Determine the (x, y) coordinate at the center of the cell enclosing the given text.  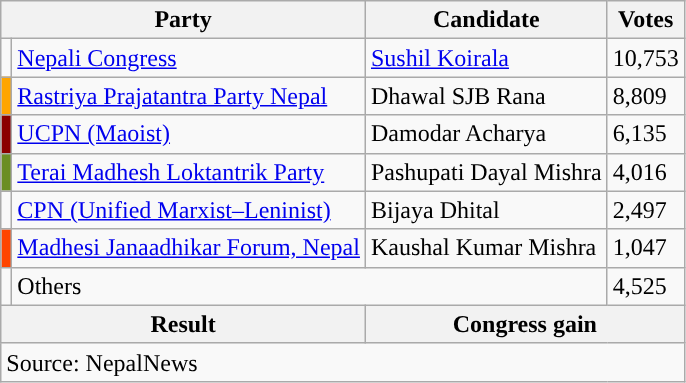
Others (310, 286)
1,047 (646, 248)
CPN (Unified Marxist–Leninist) (189, 210)
Candidate (486, 20)
Votes (646, 20)
4,016 (646, 172)
Terai Madhesh Loktantrik Party (189, 172)
Nepali Congress (189, 58)
Bijaya Dhital (486, 210)
Madhesi Janaadhikar Forum, Nepal (189, 248)
8,809 (646, 96)
2,497 (646, 210)
Pashupati Dayal Mishra (486, 172)
Dhawal SJB Rana (486, 96)
Damodar Acharya (486, 134)
Result (184, 324)
Rastriya Prajatantra Party Nepal (189, 96)
Source: NepalNews (342, 362)
Sushil Koirala (486, 58)
Kaushal Kumar Mishra (486, 248)
Congress gain (524, 324)
UCPN (Maoist) (189, 134)
10,753 (646, 58)
6,135 (646, 134)
4,525 (646, 286)
Party (184, 20)
